Pinpoint the cell where the given text exists, returning its [x, y] midpoint coordinate. 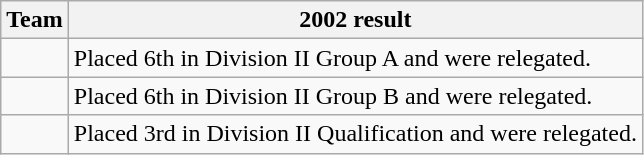
2002 result [355, 20]
Placed 3rd in Division II Qualification and were relegated. [355, 134]
Placed 6th in Division II Group B and were relegated. [355, 96]
Placed 6th in Division II Group A and were relegated. [355, 58]
Team [35, 20]
